From the cell containing the given text, extract its center point as [X, Y] coordinate. 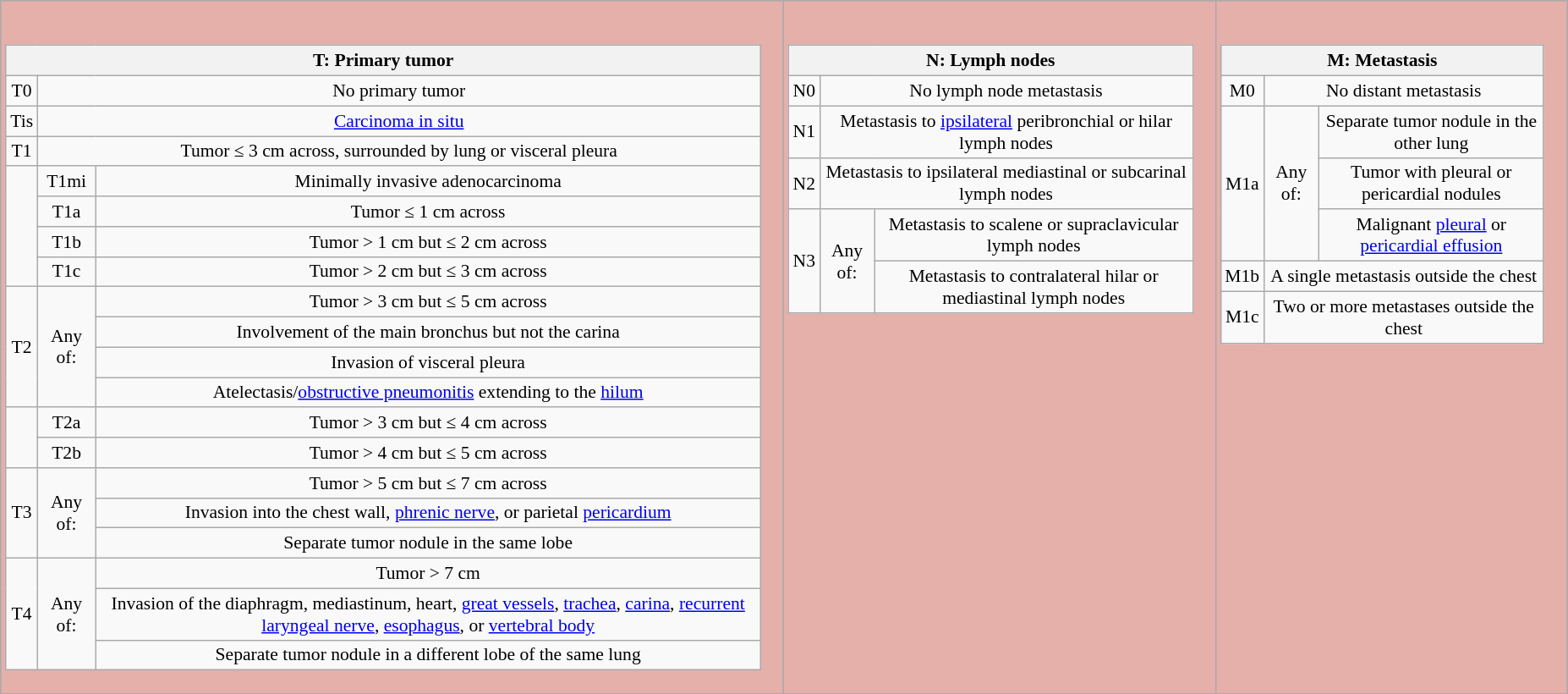
M0 [1242, 91]
Invasion of visceral pleura [428, 362]
N0 [803, 91]
N: Lymph nodes [990, 61]
Tumor > 4 cm but ≤ 5 cm across [428, 453]
T4 [22, 614]
Tumor with pleural or pericardial nodules [1431, 183]
T1a [66, 212]
T1mi [66, 182]
N2 [803, 183]
Metastasis to scalene or supraclavicular lymph nodes [1033, 235]
Separate tumor nodule in the other lung [1431, 132]
Metastasis to contralateral hilar or mediastinal lymph nodes [1033, 288]
Tumor ≤ 3 cm across, surrounded by lung or visceral pleura [399, 151]
Invasion into the chest wall, phrenic nerve, or parietal pericardium [428, 513]
N3 [803, 262]
T0 [22, 91]
Tumor > 1 cm but ≤ 2 cm across [428, 242]
M: Metastasis [1382, 61]
Tis [22, 121]
Tumor > 3 cm but ≤ 5 cm across [428, 302]
T1 [22, 151]
Minimally invasive adenocarcinoma [428, 182]
T: Primary tumor [383, 61]
Tumor > 3 cm but ≤ 4 cm across [428, 423]
No primary tumor [399, 91]
T1c [66, 272]
Separate tumor nodule in the same lobe [428, 543]
Metastasis to ipsilateral peribronchial or hilar lymph nodes [1006, 132]
M1b [1242, 277]
Atelectasis/obstructive pneumonitis extending to the hilum [428, 393]
Invasion of the diaphragm, mediastinum, heart, great vessels, trachea, carina, recurrent laryngeal nerve, esophagus, or vertebral body [428, 614]
T1b [66, 242]
T2a [66, 423]
T3 [22, 513]
T2b [66, 453]
Separate tumor nodule in a different lobe of the same lung [428, 655]
Tumor > 5 cm but ≤ 7 cm across [428, 483]
M1c [1242, 317]
T2 [22, 347]
Carcinoma in situ [399, 121]
Metastasis to ipsilateral mediastinal or subcarinal lymph nodes [1006, 183]
Tumor ≤ 1 cm across [428, 212]
A single metastasis outside the chest [1404, 277]
Tumor > 7 cm [428, 574]
Involvement of the main bronchus but not the carina [428, 333]
M1a [1242, 183]
Two or more metastases outside the chest [1404, 317]
Tumor > 2 cm but ≤ 3 cm across [428, 272]
Malignant pleural or pericardial effusion [1431, 235]
No lymph node metastasis [1006, 91]
No distant metastasis [1404, 91]
N1 [803, 132]
